Provide the (x, y) coordinate of the cell's center where the given text is located.  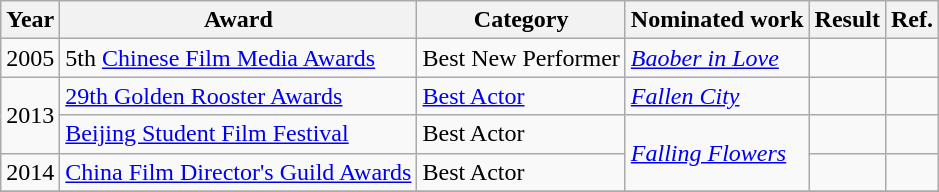
2014 (30, 172)
Best New Performer (521, 58)
Year (30, 20)
Nominated work (717, 20)
Beijing Student Film Festival (238, 134)
2013 (30, 115)
Fallen City (717, 96)
Falling Flowers (717, 153)
2005 (30, 58)
Baober in Love (717, 58)
Ref. (912, 20)
Category (521, 20)
Award (238, 20)
Result (847, 20)
29th Golden Rooster Awards (238, 96)
China Film Director's Guild Awards (238, 172)
5th Chinese Film Media Awards (238, 58)
